Determine the (x, y) coordinate at the center of the cell enclosing the given text.  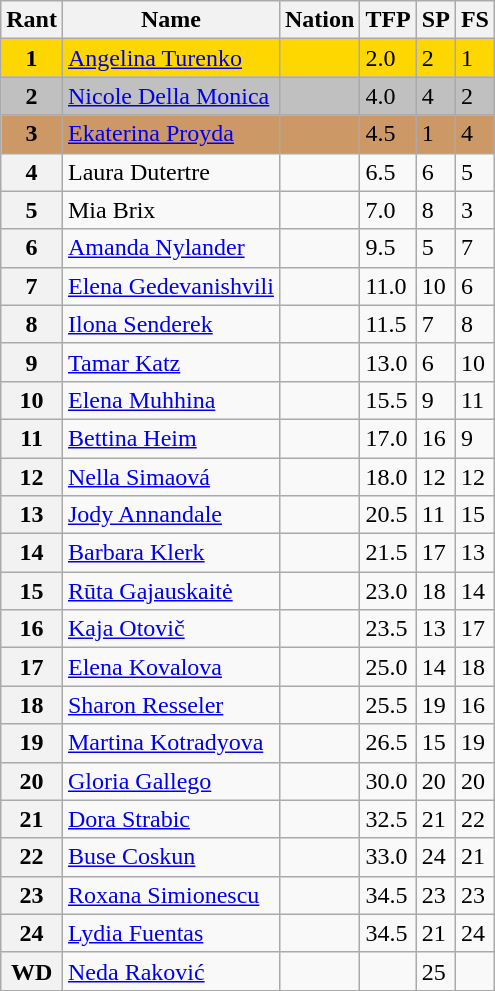
Name (170, 20)
13.0 (388, 362)
Amanda Nylander (170, 248)
2.0 (388, 58)
4.5 (388, 134)
7.0 (388, 210)
SP (436, 20)
Martina Kotradyova (170, 743)
11.0 (388, 286)
25 (436, 971)
11.5 (388, 324)
Mia Brix (170, 210)
21.5 (388, 553)
30.0 (388, 781)
18.0 (388, 477)
33.0 (388, 857)
Elena Gedevanishvili (170, 286)
23.0 (388, 591)
Gloria Gallego (170, 781)
Buse Coskun (170, 857)
Ilona Senderek (170, 324)
26.5 (388, 743)
WD (32, 971)
Barbara Klerk (170, 553)
Nation (319, 20)
Kaja Otovič (170, 629)
Nicole Della Monica (170, 96)
17.0 (388, 438)
Lydia Fuentas (170, 933)
FS (474, 20)
Rūta Gajauskaitė (170, 591)
25.5 (388, 705)
20.5 (388, 515)
Jody Annandale (170, 515)
15.5 (388, 400)
Elena Kovalova (170, 667)
9.5 (388, 248)
Tamar Katz (170, 362)
Angelina Turenko (170, 58)
25.0 (388, 667)
Nella Simaová (170, 477)
TFP (388, 20)
Ekaterina Proyda (170, 134)
Laura Dutertre (170, 172)
6.5 (388, 172)
Dora Strabic (170, 819)
Rant (32, 20)
4.0 (388, 96)
Neda Raković (170, 971)
Bettina Heim (170, 438)
Sharon Resseler (170, 705)
23.5 (388, 629)
Elena Muhhina (170, 400)
Roxana Simionescu (170, 895)
32.5 (388, 819)
